Provide the [X, Y] coordinate of the cell's center where the given text is located.  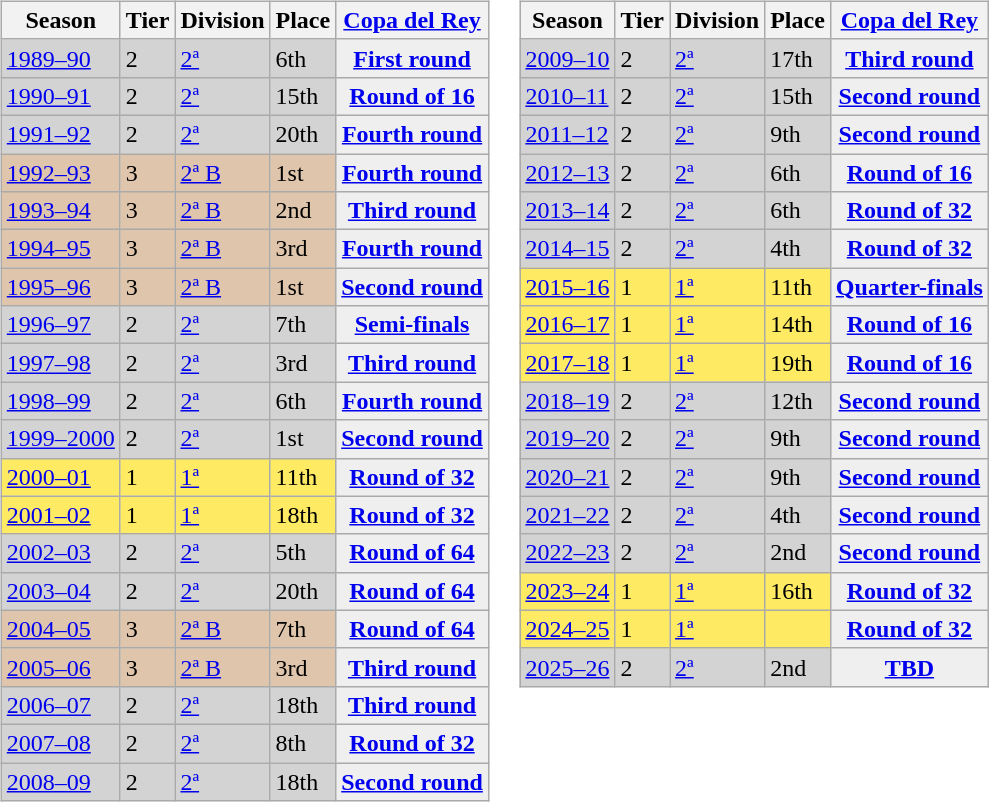
1996–97 [60, 325]
2015–16 [568, 287]
2004–05 [60, 629]
2005–06 [60, 667]
2014–15 [568, 249]
1990–91 [60, 96]
2006–07 [60, 705]
1999–2000 [60, 439]
1993–94 [60, 211]
2001–02 [60, 515]
1998–99 [60, 401]
2000–01 [60, 477]
8th [303, 743]
14th [798, 325]
17th [798, 58]
2002–03 [60, 553]
5th [303, 553]
2011–12 [568, 134]
2025–26 [568, 667]
Quarter-finals [909, 287]
2023–24 [568, 591]
TBD [909, 667]
19th [798, 363]
2021–22 [568, 515]
2010–11 [568, 96]
16th [798, 591]
2013–14 [568, 211]
2016–17 [568, 325]
First round [412, 58]
2017–18 [568, 363]
2003–04 [60, 591]
2012–13 [568, 173]
1997–98 [60, 363]
1992–93 [60, 173]
12th [798, 401]
2007–08 [60, 743]
2019–20 [568, 439]
1991–92 [60, 134]
2018–19 [568, 401]
2024–25 [568, 629]
1994–95 [60, 249]
1995–96 [60, 287]
2008–09 [60, 781]
2009–10 [568, 58]
2020–21 [568, 477]
1989–90 [60, 58]
Semi-finals [412, 325]
2022–23 [568, 553]
